For the text-containing cell, return its midpoint in (x, y) coordinate format. 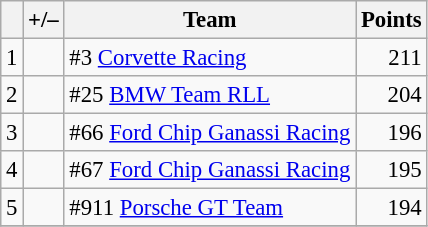
4 (12, 170)
211 (392, 58)
194 (392, 208)
195 (392, 170)
Team (210, 20)
5 (12, 208)
#67 Ford Chip Ganassi Racing (210, 170)
#911 Porsche GT Team (210, 208)
#3 Corvette Racing (210, 58)
Points (392, 20)
2 (12, 95)
204 (392, 95)
#66 Ford Chip Ganassi Racing (210, 133)
+/– (44, 20)
3 (12, 133)
#25 BMW Team RLL (210, 95)
1 (12, 58)
196 (392, 133)
